Identify which cell holds the provided text, then report its [x, y] central coordinate. 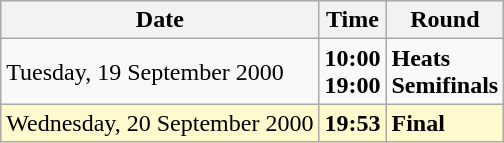
10:0019:00 [352, 72]
HeatsSemifinals [445, 72]
Tuesday, 19 September 2000 [160, 72]
Final [445, 123]
Date [160, 20]
Round [445, 20]
19:53 [352, 123]
Time [352, 20]
Wednesday, 20 September 2000 [160, 123]
